Locate the cell with the specified text and output its [x, y] center coordinate. 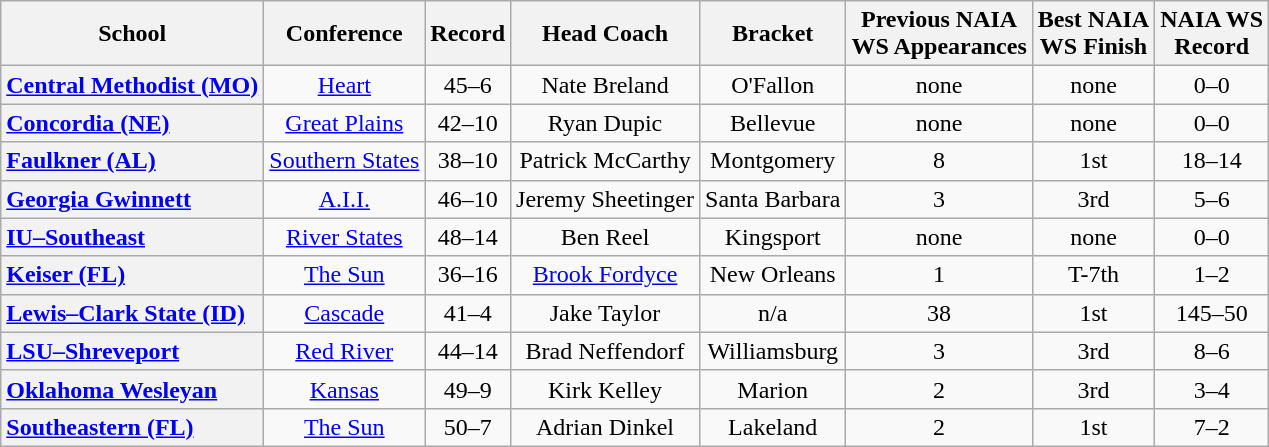
Georgia Gwinnett [132, 199]
1–2 [1212, 275]
Best NAIAWS Finish [1093, 34]
Southern States [344, 161]
49–9 [468, 389]
Marion [773, 389]
Oklahoma Wesleyan [132, 389]
Cascade [344, 313]
Adrian Dinkel [606, 427]
River States [344, 237]
Red River [344, 351]
38 [939, 313]
Head Coach [606, 34]
LSU–Shreveport [132, 351]
Faulkner (AL) [132, 161]
Central Methodist (MO) [132, 85]
50–7 [468, 427]
Southeastern (FL) [132, 427]
Kingsport [773, 237]
18–14 [1212, 161]
Jake Taylor [606, 313]
Patrick McCarthy [606, 161]
T-7th [1093, 275]
3–4 [1212, 389]
New Orleans [773, 275]
45–6 [468, 85]
41–4 [468, 313]
Nate Breland [606, 85]
Kansas [344, 389]
48–14 [468, 237]
Brad Neffendorf [606, 351]
Keiser (FL) [132, 275]
IU–Southeast [132, 237]
Previous NAIAWS Appearances [939, 34]
1 [939, 275]
Great Plains [344, 123]
n/a [773, 313]
Ryan Dupic [606, 123]
O'Fallon [773, 85]
Conference [344, 34]
School [132, 34]
Bellevue [773, 123]
Lewis–Clark State (ID) [132, 313]
NAIA WSRecord [1212, 34]
Record [468, 34]
Heart [344, 85]
A.I.I. [344, 199]
8–6 [1212, 351]
Ben Reel [606, 237]
42–10 [468, 123]
Jeremy Sheetinger [606, 199]
Kirk Kelley [606, 389]
44–14 [468, 351]
Santa Barbara [773, 199]
Williamsburg [773, 351]
Concordia (NE) [132, 123]
46–10 [468, 199]
Montgomery [773, 161]
Brook Fordyce [606, 275]
38–10 [468, 161]
5–6 [1212, 199]
8 [939, 161]
36–16 [468, 275]
7–2 [1212, 427]
Bracket [773, 34]
Lakeland [773, 427]
145–50 [1212, 313]
